Output the [x, y] coordinate of the center of the cell containing the given text.  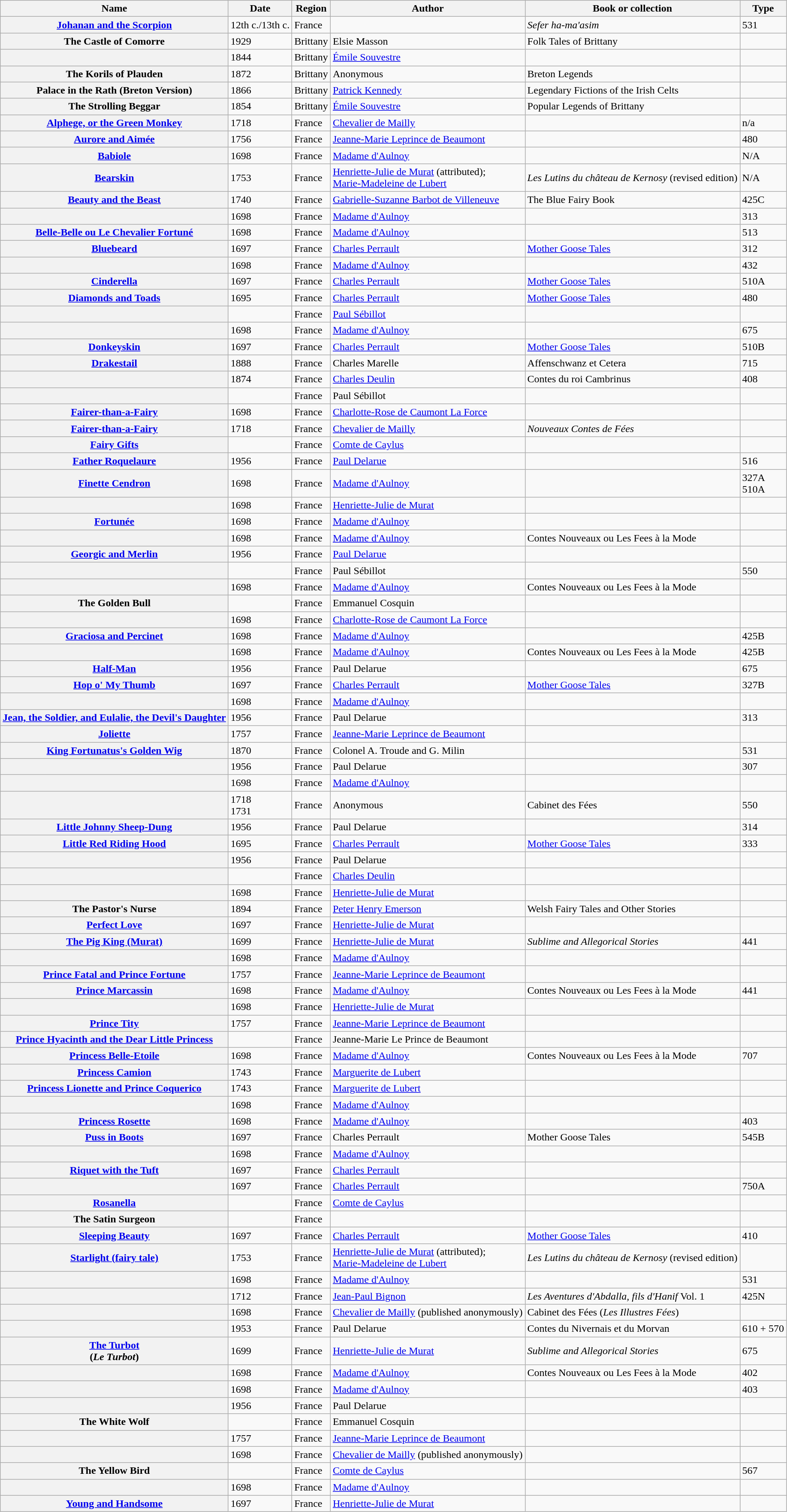
1866 [260, 90]
1874 [260, 379]
Diamonds and Toads [115, 298]
314 [763, 827]
Folk Tales of Brittany [632, 41]
432 [763, 265]
1894 [260, 909]
Patrick Kennedy [428, 90]
510A [763, 281]
Fairy Gifts [115, 445]
750A [763, 1186]
513 [763, 233]
Aurore and Aimée [115, 139]
Graciosa and Percinet [115, 636]
307 [763, 767]
The Pastor's Nurse [115, 909]
1870 [260, 750]
The Satin Surgeon [115, 1219]
The Blue Fairy Book [632, 200]
Book or collection [632, 9]
567 [763, 1471]
333 [763, 844]
The White Wolf [115, 1422]
408 [763, 379]
Cabinet des Fées (Les Illustres Fées) [632, 1312]
Welsh Fairy Tales and Other Stories [632, 909]
Elsie Masson [428, 41]
Johanan and the Scorpion [115, 25]
Half-Man [115, 668]
Gabrielle-Suzanne Barbot de Villeneuve [428, 200]
1718 1731 [260, 805]
1712 [260, 1296]
Date [260, 9]
610 + 570 [763, 1329]
Rosanella [115, 1203]
425C [763, 200]
Sleeping Beauty [115, 1235]
510B [763, 347]
Little Red Riding Hood [115, 844]
Palace in the Rath (Breton Version) [115, 90]
1929 [260, 41]
The Golden Bull [115, 603]
King Fortunatus's Golden Wig [115, 750]
Contes du Nivernais et du Morvan [632, 1329]
545B [763, 1137]
Riquet with the Tuft [115, 1170]
Prince Tity [115, 1023]
410 [763, 1235]
Father Roquelaure [115, 461]
Belle-Belle ou Le Chevalier Fortuné [115, 233]
Charles Marelle [428, 363]
The Yellow Bird [115, 1471]
Breton Legends [632, 74]
Bearskin [115, 178]
Popular Legends of Brittany [632, 106]
1844 [260, 57]
Bluebeard [115, 249]
Jean-Paul Bignon [428, 1296]
Puss in Boots [115, 1137]
Prince Fatal and Prince Fortune [115, 974]
Cabinet des Fées [632, 805]
715 [763, 363]
Perfect Love [115, 925]
1953 [260, 1329]
Type [763, 9]
Cinderella [115, 281]
327B [763, 685]
1740 [260, 200]
Joliette [115, 734]
Georgic and Merlin [115, 554]
Little Johnny Sheep-Dung [115, 827]
Drakestail [115, 363]
Name [115, 9]
Fortunée [115, 522]
The Pig King (Murat) [115, 941]
516 [763, 461]
1872 [260, 74]
Beauty and the Beast [115, 200]
Princess Belle-Etoile [115, 1056]
327A 510A [763, 483]
Affenschwanz et Cetera [632, 363]
Hop o' My Thumb [115, 685]
Prince Hyacinth and the Dear Little Princess [115, 1040]
Jean, the Soldier, and Eulalie, the Devil's Daughter [115, 717]
Colonel A. Troude and G. Milin [428, 750]
Princess Camion [115, 1072]
Legendary Fictions of the Irish Celts [632, 90]
Princess Lionette and Prince Coquerico [115, 1089]
The Strolling Beggar [115, 106]
Region [311, 9]
Young and Handsome [115, 1503]
n/a [763, 123]
402 [763, 1373]
Donkeyskin [115, 347]
Sefer ha-ma'asim [632, 25]
Jeanne-Marie Le Prince de Beaumont [428, 1040]
1888 [260, 363]
1854 [260, 106]
Babiole [115, 155]
The Castle of Comorre [115, 41]
Author [428, 9]
Peter Henry Emerson [428, 909]
1756 [260, 139]
Les Aventures d'Abdalla, fils d'Hanif Vol. 1 [632, 1296]
Prince Marcassin [115, 990]
707 [763, 1056]
The Korils of Plauden [115, 74]
The Turbot (Le Turbot) [115, 1351]
Nouveaux Contes de Fées [632, 428]
425N [763, 1296]
Finette Cendron [115, 483]
Alphege, or the Green Monkey [115, 123]
Contes du roi Cambrinus [632, 379]
12th c./13th c. [260, 25]
Princess Rosette [115, 1121]
312 [763, 249]
Starlight (fairy tale) [115, 1257]
